Identify which cell holds the provided text, then report its [X, Y] central coordinate. 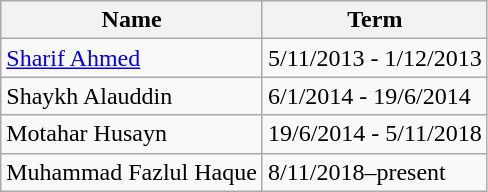
8/11/2018–present [374, 172]
Name [132, 20]
Sharif Ahmed [132, 58]
Shaykh Alauddin [132, 96]
19/6/2014 - 5/11/2018 [374, 134]
Motahar Husayn [132, 134]
6/1/2014 - 19/6/2014 [374, 96]
5/11/2013 - 1/12/2013 [374, 58]
Term [374, 20]
Muhammad Fazlul Haque [132, 172]
